Pinpoint the cell where the given text exists, returning its [x, y] midpoint coordinate. 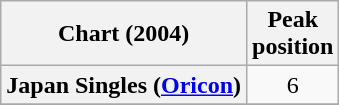
Chart (2004) [124, 34]
Japan Singles (Oricon) [124, 85]
6 [293, 85]
Peakposition [293, 34]
